Return the [X, Y] coordinate for the center point of the cell that contains the specified text.  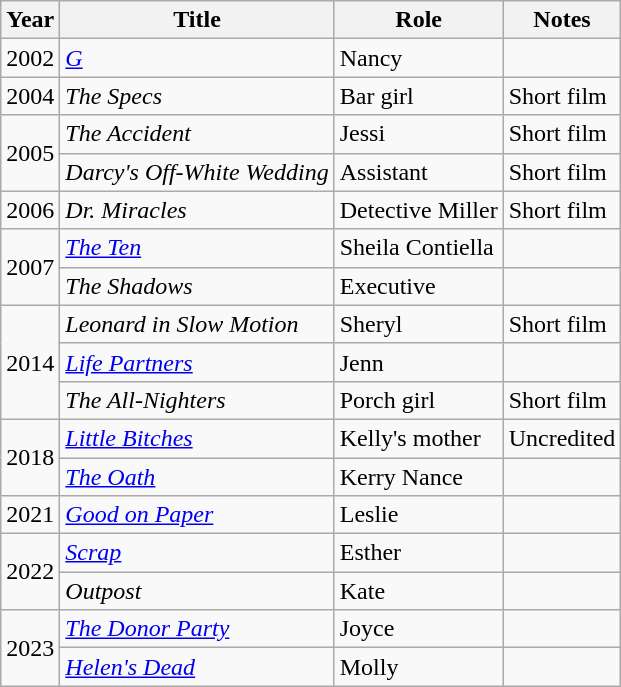
Esther [418, 553]
2014 [30, 362]
Kerry Nance [418, 477]
Little Bitches [197, 438]
The Ten [197, 248]
Bar girl [418, 96]
2021 [30, 515]
2004 [30, 96]
Sheryl [418, 324]
2023 [30, 648]
Kate [418, 591]
Molly [418, 667]
Role [418, 20]
Joyce [418, 629]
Year [30, 20]
Leslie [418, 515]
Nancy [418, 58]
Leonard in Slow Motion [197, 324]
The Specs [197, 96]
Jessi [418, 134]
Sheila Contiella [418, 248]
Outpost [197, 591]
The All-Nighters [197, 400]
Dr. Miracles [197, 210]
Notes [562, 20]
The Accident [197, 134]
Uncredited [562, 438]
The Oath [197, 477]
The Donor Party [197, 629]
2018 [30, 457]
Executive [418, 286]
Kelly's mother [418, 438]
Porch girl [418, 400]
Scrap [197, 553]
2022 [30, 572]
Jenn [418, 362]
2002 [30, 58]
Title [197, 20]
The Shadows [197, 286]
2005 [30, 153]
Detective Miller [418, 210]
Good on Paper [197, 515]
G [197, 58]
Life Partners [197, 362]
2006 [30, 210]
2007 [30, 267]
Assistant [418, 172]
Darcy's Off-White Wedding [197, 172]
Helen's Dead [197, 667]
